For the text-containing cell, return its midpoint in (x, y) coordinate format. 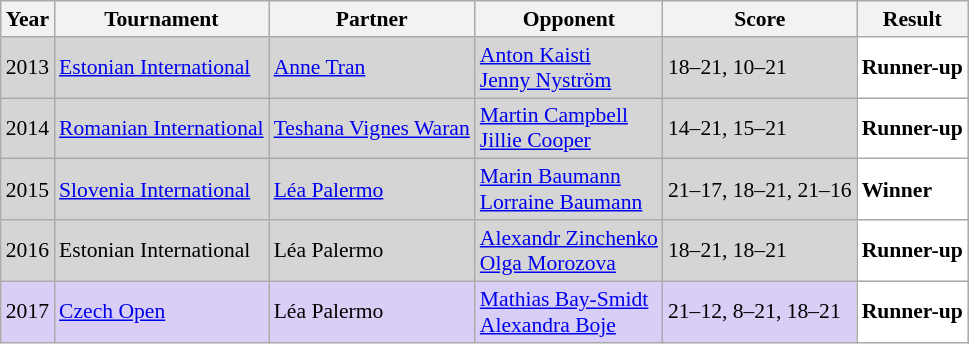
2016 (28, 250)
Anton Kaisti Jenny Nyström (569, 68)
Tournament (162, 19)
Result (912, 19)
18–21, 10–21 (760, 68)
2013 (28, 68)
Anne Tran (372, 68)
Czech Open (162, 312)
2014 (28, 128)
Partner (372, 19)
2015 (28, 190)
18–21, 18–21 (760, 250)
Teshana Vignes Waran (372, 128)
2017 (28, 312)
Martin Campbell Jillie Cooper (569, 128)
Opponent (569, 19)
Score (760, 19)
Year (28, 19)
Winner (912, 190)
21–17, 18–21, 21–16 (760, 190)
Mathias Bay-Smidt Alexandra Boje (569, 312)
Alexandr Zinchenko Olga Morozova (569, 250)
21–12, 8–21, 18–21 (760, 312)
Marin Baumann Lorraine Baumann (569, 190)
Romanian International (162, 128)
Slovenia International (162, 190)
14–21, 15–21 (760, 128)
